Identify which cell holds the provided text, then report its [X, Y] central coordinate. 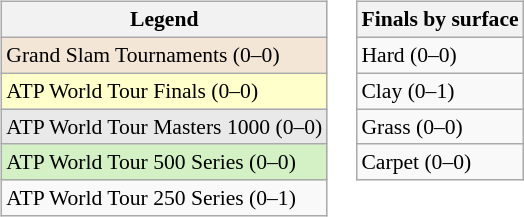
ATP World Tour Masters 1000 (0–0) [164, 127]
Grand Slam Tournaments (0–0) [164, 55]
Grass (0–0) [440, 127]
Legend [164, 20]
Clay (0–1) [440, 91]
Finals by surface [440, 20]
Hard (0–0) [440, 55]
ATP World Tour 500 Series (0–0) [164, 162]
ATP World Tour Finals (0–0) [164, 91]
ATP World Tour 250 Series (0–1) [164, 198]
Carpet (0–0) [440, 162]
